Extract the [x, y] coordinate from the center of the cell holding the provided text.  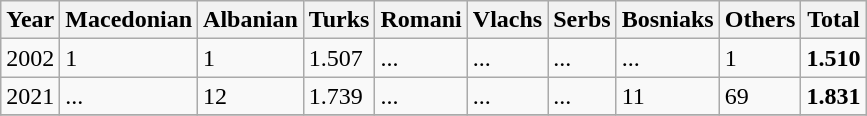
11 [668, 96]
1.510 [834, 58]
1.507 [339, 58]
Albanian [251, 20]
Others [760, 20]
1.739 [339, 96]
Total [834, 20]
Serbs [582, 20]
Bosniaks [668, 20]
Macedonian [129, 20]
12 [251, 96]
2002 [30, 58]
69 [760, 96]
Romani [421, 20]
Vlachs [507, 20]
1.831 [834, 96]
2021 [30, 96]
Year [30, 20]
Turks [339, 20]
